Pinpoint the cell where the given text exists, returning its [X, Y] midpoint coordinate. 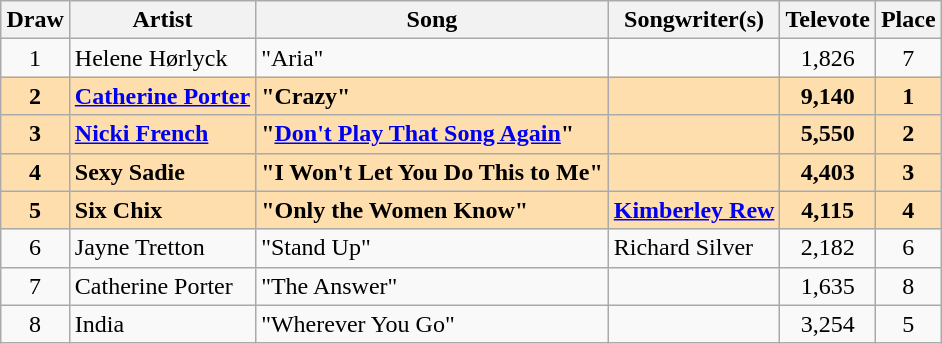
Jayne Tretton [162, 248]
Kimberley Rew [694, 210]
4,115 [828, 210]
"Stand Up" [432, 248]
"Aria" [432, 58]
Six Chix [162, 210]
"The Answer" [432, 286]
Place [908, 20]
Draw [35, 20]
"Crazy" [432, 96]
Nicki French [162, 134]
Songwriter(s) [694, 20]
"I Won't Let You Do This to Me" [432, 172]
Song [432, 20]
4,403 [828, 172]
1,635 [828, 286]
5,550 [828, 134]
Richard Silver [694, 248]
3,254 [828, 324]
"Don't Play That Song Again" [432, 134]
Helene Hørlyck [162, 58]
India [162, 324]
Sexy Sadie [162, 172]
"Only the Women Know" [432, 210]
1,826 [828, 58]
Televote [828, 20]
9,140 [828, 96]
Artist [162, 20]
"Wherever You Go" [432, 324]
2,182 [828, 248]
